For the text-containing cell, return its midpoint in (X, Y) coordinate format. 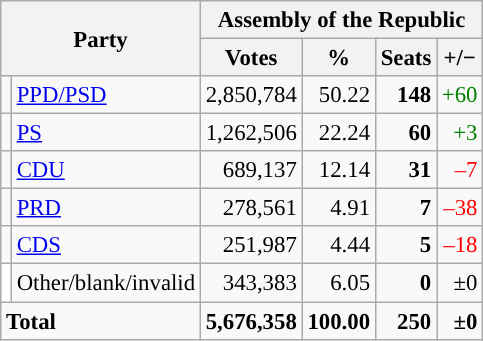
–18 (460, 245)
6.05 (338, 283)
4.44 (338, 245)
60 (406, 133)
CDU (106, 170)
1,262,506 (251, 133)
100.00 (338, 321)
PPD/PSD (106, 95)
+/− (460, 58)
–7 (460, 170)
–38 (460, 208)
689,137 (251, 170)
+60 (460, 95)
Party (101, 38)
12.14 (338, 170)
+3 (460, 133)
Seats (406, 58)
5 (406, 245)
50.22 (338, 95)
251,987 (251, 245)
22.24 (338, 133)
2,850,784 (251, 95)
PS (106, 133)
250 (406, 321)
CDS (106, 245)
148 (406, 95)
PRD (106, 208)
% (338, 58)
278,561 (251, 208)
5,676,358 (251, 321)
31 (406, 170)
Assembly of the Republic (341, 20)
7 (406, 208)
Votes (251, 58)
343,383 (251, 283)
Other/blank/invalid (106, 283)
0 (406, 283)
4.91 (338, 208)
Total (101, 321)
